Return the (x, y) coordinate for the center point of the cell that contains the specified text.  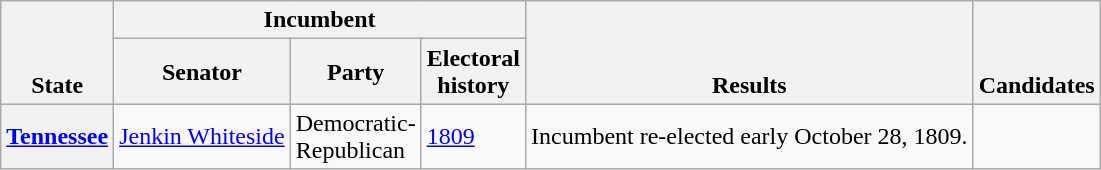
Party (356, 72)
Incumbent (320, 20)
Results (750, 52)
Tennessee (58, 136)
Electoralhistory (473, 72)
State (58, 52)
Senator (202, 72)
Candidates (1036, 52)
Jenkin Whiteside (202, 136)
Incumbent re-elected early October 28, 1809. (750, 136)
Democratic-Republican (356, 136)
1809 (473, 136)
